For the text-containing cell, return its midpoint in [X, Y] coordinate format. 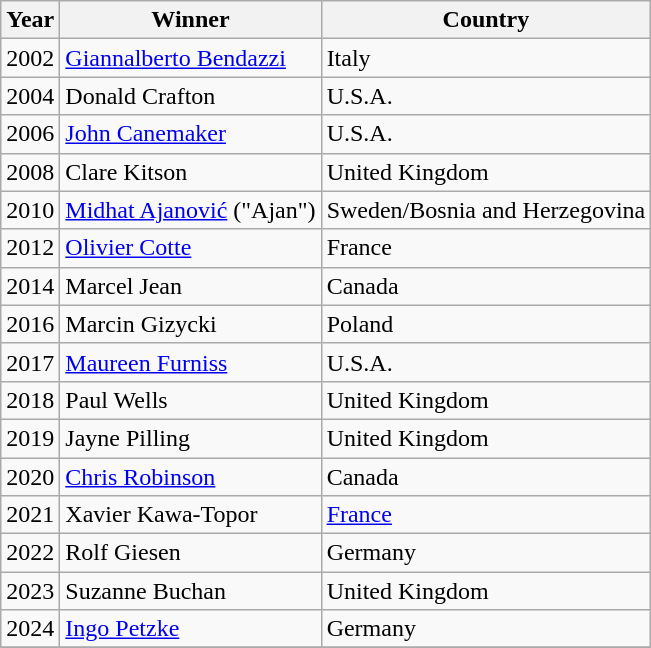
2019 [30, 438]
Clare Kitson [190, 172]
Year [30, 20]
Giannalberto Bendazzi [190, 58]
Donald Crafton [190, 96]
2012 [30, 248]
Marcin Gizycki [190, 324]
2014 [30, 286]
Suzanne Buchan [190, 591]
2002 [30, 58]
Marcel Jean [190, 286]
2017 [30, 362]
2004 [30, 96]
John Canemaker [190, 134]
2006 [30, 134]
Midhat Ajanović ("Ajan") [190, 210]
Olivier Cotte [190, 248]
Winner [190, 20]
2018 [30, 400]
2022 [30, 553]
2020 [30, 477]
2008 [30, 172]
Xavier Kawa-Topor [190, 515]
Ingo Petzke [190, 629]
2016 [30, 324]
Jayne Pilling [190, 438]
Chris Robinson [190, 477]
2023 [30, 591]
2021 [30, 515]
2010 [30, 210]
Poland [486, 324]
Italy [486, 58]
Country [486, 20]
2024 [30, 629]
Paul Wells [190, 400]
Maureen Furniss [190, 362]
Rolf Giesen [190, 553]
Sweden/Bosnia and Herzegovina [486, 210]
